Return (X, Y) of the center of cell containing provided text 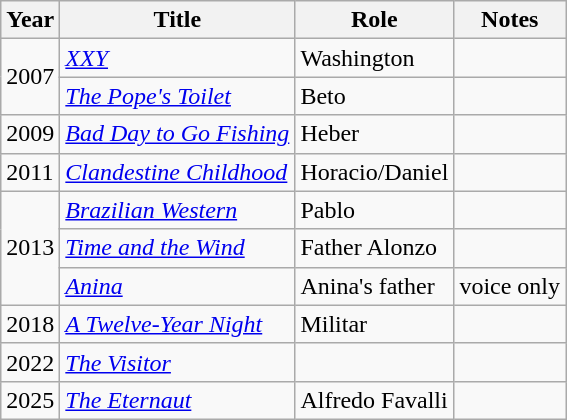
Beto (374, 96)
Alfredo Favalli (374, 400)
Bad Day to Go Fishing (178, 134)
The Visitor (178, 362)
Anina's father (374, 286)
Clandestine Childhood (178, 172)
A Twelve-Year Night (178, 324)
2007 (30, 77)
Time and the Wind (178, 248)
2018 (30, 324)
Anina (178, 286)
Horacio/Daniel (374, 172)
2025 (30, 400)
Pablo (374, 210)
The Pope's Toilet (178, 96)
2009 (30, 134)
Notes (510, 20)
The Eternaut (178, 400)
Title (178, 20)
2011 (30, 172)
voice only (510, 286)
Washington (374, 58)
Father Alonzo (374, 248)
Year (30, 20)
Heber (374, 134)
2022 (30, 362)
Brazilian Western (178, 210)
Militar (374, 324)
Role (374, 20)
XXY (178, 58)
2013 (30, 248)
